For the text-containing cell, return its midpoint in (X, Y) coordinate format. 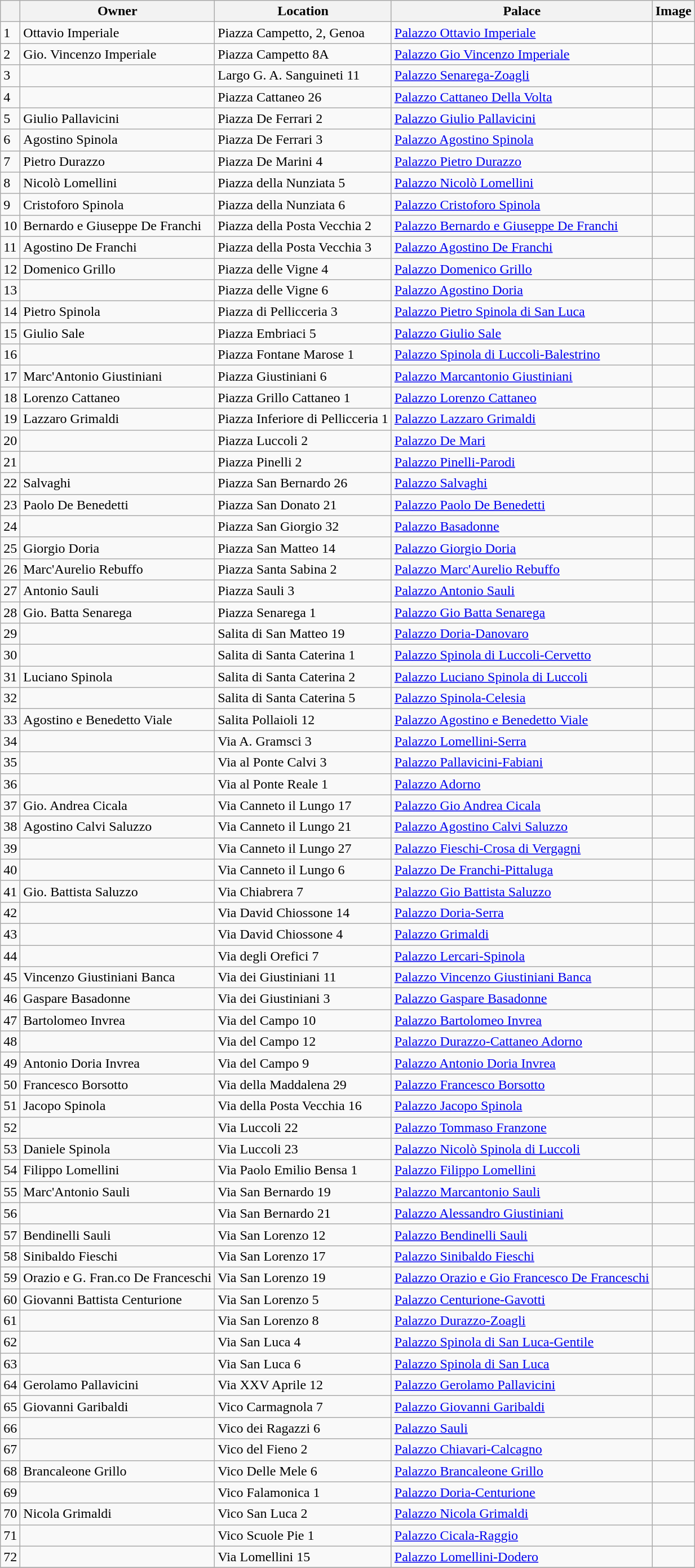
Via del Campo 10 (303, 1020)
Palazzo Senarega-Zoagli (522, 76)
Palazzo Giulio Pallavicini (522, 118)
Via San Bernardo 19 (303, 1192)
Palazzo Orazio e Gio Francesco De Franceschi (522, 1278)
Cristoforo Spinola (117, 204)
Palazzo Agostino Spinola (522, 140)
Palazzo De Franchi-Pittaluga (522, 870)
Giovanni Battista Centurione (117, 1299)
40 (10, 870)
Palazzo Agostino De Franchi (522, 247)
Palazzo Luciano Spinola di Luccoli (522, 677)
Lorenzo Cattaneo (117, 398)
16 (10, 355)
35 (10, 763)
Palazzo Agostino e Benedetto Viale (522, 720)
Palazzo Cristoforo Spinola (522, 204)
Via San Lorenzo 8 (303, 1321)
Agostino e Benedetto Viale (117, 720)
Palazzo Antonio Sauli (522, 591)
Luciano Spinola (117, 677)
Antonio Doria Invrea (117, 1063)
Palazzo Paolo De Benedetti (522, 505)
31 (10, 677)
Palazzo Pallavicini-Fabiani (522, 763)
Via Luccoli 22 (303, 1127)
36 (10, 784)
Piazza Santa Sabina 2 (303, 569)
Piazza delle Vigne 4 (303, 269)
Salita di Santa Caterina 1 (303, 655)
61 (10, 1321)
Via Paolo Emilio Bensa 1 (303, 1170)
Piazza San Bernardo 26 (303, 483)
Via del Campo 12 (303, 1042)
Gaspare Basadonne (117, 999)
Piazza Luccoli 2 (303, 441)
13 (10, 290)
30 (10, 655)
Via del Campo 9 (303, 1063)
Gio. Batta Senarega (117, 612)
Via San Lorenzo 19 (303, 1278)
38 (10, 827)
7 (10, 161)
Giovanni Garibaldi (117, 1407)
Palazzo Sauli (522, 1428)
Sinibaldo Fieschi (117, 1256)
48 (10, 1042)
Palazzo Doria-Serra (522, 913)
59 (10, 1278)
Via dei Giustiniani 11 (303, 977)
Jacopo Spinola (117, 1106)
63 (10, 1364)
Piazza Senarega 1 (303, 612)
Palazzo Gio Vincenzo Imperiale (522, 54)
Palazzo Giulio Sale (522, 333)
Lazzaro Grimaldi (117, 419)
Palazzo Lercari-Spinola (522, 956)
Palazzo De Mari (522, 441)
27 (10, 591)
Palazzo Bendinelli Sauli (522, 1235)
72 (10, 1557)
Vincenzo Giustiniani Banca (117, 977)
71 (10, 1535)
65 (10, 1407)
56 (10, 1213)
Gio. Andrea Cicala (117, 805)
Palazzo Ottavio Imperiale (522, 33)
68 (10, 1471)
Palazzo Adorno (522, 784)
Via Canneto il Lungo 6 (303, 870)
Palazzo Filippo Lomellini (522, 1170)
Marc'Aurelio Rebuffo (117, 569)
Via Chiabrera 7 (303, 891)
Gio. Vincenzo Imperiale (117, 54)
Piazza Grillo Cattaneo 1 (303, 398)
Vico Falamonica 1 (303, 1492)
67 (10, 1450)
23 (10, 505)
3 (10, 76)
6 (10, 140)
Bernardo e Giuseppe De Franchi (117, 226)
Piazza della Posta Vecchia 3 (303, 247)
Palazzo Doria-Centurione (522, 1492)
4 (10, 97)
Palazzo Gerolamo Pallavicini (522, 1385)
Palazzo Nicolò Spinola di Luccoli (522, 1149)
Nicolò Lomellini (117, 183)
29 (10, 634)
Palazzo Fieschi-Crosa di Vergagni (522, 848)
60 (10, 1299)
Piazza della Posta Vecchia 2 (303, 226)
11 (10, 247)
Palazzo Gio Battista Saluzzo (522, 891)
Piazza Cattaneo 26 (303, 97)
Nicola Grimaldi (117, 1514)
Piazza Inferiore di Pellicceria 1 (303, 419)
Palazzo Marcantonio Giustiniani (522, 376)
9 (10, 204)
15 (10, 333)
Palazzo Tommaso Franzone (522, 1127)
Via dei Giustiniani 3 (303, 999)
1 (10, 33)
Palazzo Alessandro Giustiniani (522, 1213)
Domenico Grillo (117, 269)
Palazzo Gio Batta Senarega (522, 612)
26 (10, 569)
Salvaghi (117, 483)
Palazzo Antonio Doria Invrea (522, 1063)
Daniele Spinola (117, 1149)
Salita Pollaioli 12 (303, 720)
Palazzo Vincenzo Giustiniani Banca (522, 977)
Palazzo Gio Andrea Cicala (522, 805)
47 (10, 1020)
24 (10, 526)
Piazza Embriaci 5 (303, 333)
Palazzo Grimaldi (522, 934)
Piazza Campetto, 2, Genoa (303, 33)
Palazzo Basadonne (522, 526)
Via Luccoli 23 (303, 1149)
Vico San Luca 2 (303, 1514)
Palazzo Bartolomeo Invrea (522, 1020)
Palazzo Durazzo-Zoagli (522, 1321)
Palazzo Cicala-Raggio (522, 1535)
Palazzo Nicola Grimaldi (522, 1514)
Via San Lorenzo 17 (303, 1256)
Gerolamo Pallavicini (117, 1385)
Ottavio Imperiale (117, 33)
10 (10, 226)
Palazzo Sinibaldo Fieschi (522, 1256)
Palazzo Bernardo e Giuseppe De Franchi (522, 226)
49 (10, 1063)
Via al Ponte Calvi 3 (303, 763)
Palazzo Domenico Grillo (522, 269)
Pietro Spinola (117, 312)
57 (10, 1235)
Via XXV Aprile 12 (303, 1385)
Palazzo Marcantonio Sauli (522, 1192)
Palazzo Cattaneo Della Volta (522, 97)
Palazzo Pietro Spinola di San Luca (522, 312)
Palazzo Giorgio Doria (522, 548)
Via David Chiossone 4 (303, 934)
Palazzo Salvaghi (522, 483)
Largo G. A. Sanguineti 11 (303, 76)
21 (10, 462)
41 (10, 891)
Palazzo Giovanni Garibaldi (522, 1407)
Palazzo Gaspare Basadonne (522, 999)
54 (10, 1170)
Salita di San Matteo 19 (303, 634)
Marc'Antonio Sauli (117, 1192)
Palazzo Jacopo Spinola (522, 1106)
Via Canneto il Lungo 21 (303, 827)
Vico del Fieno 2 (303, 1450)
Vico dei Ragazzi 6 (303, 1428)
Via degli Orefici 7 (303, 956)
Agostino Calvi Saluzzo (117, 827)
Gio. Battista Saluzzo (117, 891)
19 (10, 419)
66 (10, 1428)
Piazza Sauli 3 (303, 591)
Piazza San Donato 21 (303, 505)
70 (10, 1514)
Piazza della Nunziata 6 (303, 204)
42 (10, 913)
Piazza Campetto 8A (303, 54)
Via Canneto il Lungo 27 (303, 848)
Piazza Fontane Marose 1 (303, 355)
Palazzo Lomellini-Dodero (522, 1557)
25 (10, 548)
50 (10, 1085)
28 (10, 612)
Via della Posta Vecchia 16 (303, 1106)
18 (10, 398)
64 (10, 1385)
Piazza Giustiniani 6 (303, 376)
44 (10, 956)
Via San Lorenzo 5 (303, 1299)
Vico Scuole Pie 1 (303, 1535)
32 (10, 698)
53 (10, 1149)
Via San Luca 4 (303, 1342)
Piazza Pinelli 2 (303, 462)
Antonio Sauli (117, 591)
Piazza San Matteo 14 (303, 548)
Piazza De Ferrari 2 (303, 118)
Palace (522, 11)
Palazzo Doria-Danovaro (522, 634)
Via della Maddalena 29 (303, 1085)
Orazio e G. Fran.co De Franceschi (117, 1278)
55 (10, 1192)
Francesco Borsotto (117, 1085)
Piazza di Pellicceria 3 (303, 312)
Owner (117, 11)
Palazzo Lorenzo Cattaneo (522, 398)
Bendinelli Sauli (117, 1235)
Via A. Gramsci 3 (303, 741)
Vico Carmagnola 7 (303, 1407)
Salita di Santa Caterina 5 (303, 698)
22 (10, 483)
62 (10, 1342)
Via San Bernardo 21 (303, 1213)
34 (10, 741)
Piazza De Marini 4 (303, 161)
Palazzo Marc'Aurelio Rebuffo (522, 569)
Palazzo Centurione-Gavotti (522, 1299)
14 (10, 312)
Via San Luca 6 (303, 1364)
46 (10, 999)
Palazzo Spinola di San Luca (522, 1364)
69 (10, 1492)
Palazzo Spinola-Celesia (522, 698)
Palazzo Brancaleone Grillo (522, 1471)
17 (10, 376)
39 (10, 848)
Filippo Lomellini (117, 1170)
12 (10, 269)
Giulio Sale (117, 333)
Palazzo Nicolò Lomellini (522, 183)
Palazzo Francesco Borsotto (522, 1085)
Piazza della Nunziata 5 (303, 183)
Bartolomeo Invrea (117, 1020)
Giorgio Doria (117, 548)
Via San Lorenzo 12 (303, 1235)
Via Canneto il Lungo 17 (303, 805)
Salita di Santa Caterina 2 (303, 677)
52 (10, 1127)
Via al Ponte Reale 1 (303, 784)
Pietro Durazzo (117, 161)
5 (10, 118)
Giulio Pallavicini (117, 118)
Via Lomellini 15 (303, 1557)
Paolo De Benedetti (117, 505)
Palazzo Lomellini-Serra (522, 741)
2 (10, 54)
Location (303, 11)
58 (10, 1256)
Piazza San Giorgio 32 (303, 526)
Palazzo Durazzo-Cattaneo Adorno (522, 1042)
Agostino Spinola (117, 140)
51 (10, 1106)
Piazza delle Vigne 6 (303, 290)
Palazzo Lazzaro Grimaldi (522, 419)
Palazzo Pietro Durazzo (522, 161)
37 (10, 805)
8 (10, 183)
Palazzo Spinola di San Luca-Gentile (522, 1342)
Palazzo Chiavari-Calcagno (522, 1450)
Palazzo Spinola di Luccoli-Cervetto (522, 655)
43 (10, 934)
Palazzo Agostino Doria (522, 290)
Palazzo Pinelli-Parodi (522, 462)
Palazzo Spinola di Luccoli-Balestrino (522, 355)
33 (10, 720)
Palazzo Agostino Calvi Saluzzo (522, 827)
Marc'Antonio Giustiniani (117, 376)
Vico Delle Mele 6 (303, 1471)
20 (10, 441)
Brancaleone Grillo (117, 1471)
Image (673, 11)
45 (10, 977)
Via David Chiossone 14 (303, 913)
Piazza De Ferrari 3 (303, 140)
Agostino De Franchi (117, 247)
